Identify which cell holds the provided text, then report its (x, y) central coordinate. 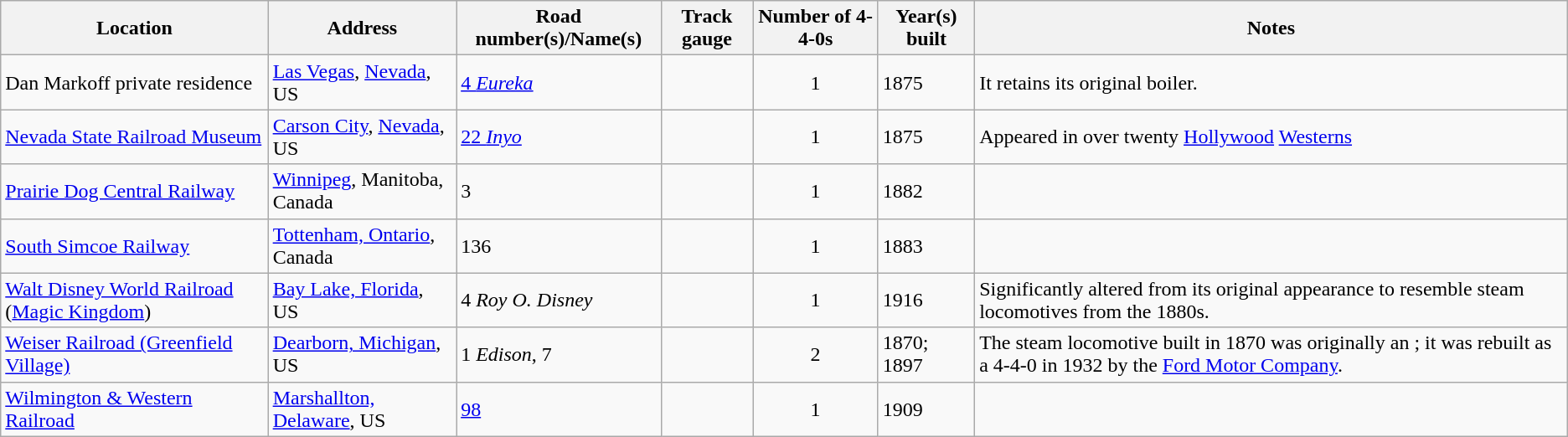
Road number(s)/Name(s) (559, 28)
Nevada State Railroad Museum (134, 137)
Bay Lake, Florida, US (362, 300)
Track gauge (707, 28)
4 Roy O. Disney (559, 300)
136 (559, 246)
Significantly altered from its original appearance to resemble steam locomotives from the 1880s. (1271, 300)
Marshallton, Delaware, US (362, 409)
3 (559, 191)
Year(s) built (926, 28)
Wilmington & Western Railroad (134, 409)
Location (134, 28)
Tottenham, Ontario, Canada (362, 246)
Address (362, 28)
The steam locomotive built in 1870 was originally an ; it was rebuilt as a 4-4-0 in 1932 by the Ford Motor Company. (1271, 355)
Dan Markoff private residence (134, 82)
2 (816, 355)
Prairie Dog Central Railway (134, 191)
Walt Disney World Railroad (Magic Kingdom) (134, 300)
Carson City, Nevada, US (362, 137)
1870; 1897 (926, 355)
1916 (926, 300)
South Simcoe Railway (134, 246)
Number of 4-4-0s (816, 28)
1882 (926, 191)
1 Edison, 7 (559, 355)
Dearborn, Michigan, US (362, 355)
1883 (926, 246)
Weiser Railroad (Greenfield Village) (134, 355)
Appeared in over twenty Hollywood Westerns (1271, 137)
Las Vegas, Nevada, US (362, 82)
It retains its original boiler. (1271, 82)
4 Eureka (559, 82)
1909 (926, 409)
98 (559, 409)
22 Inyo (559, 137)
Winnipeg, Manitoba, Canada (362, 191)
Notes (1271, 28)
